Provide the [X, Y] coordinate of the cell's center where the given text is located.  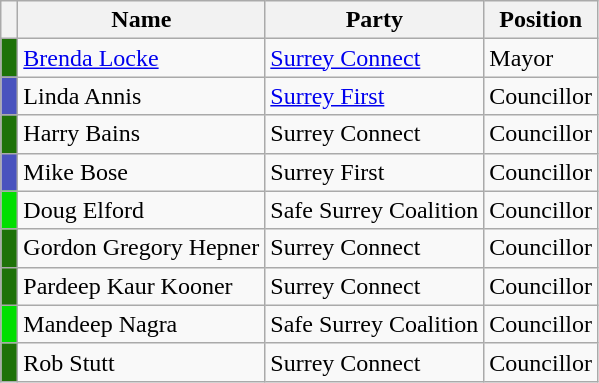
Linda Annis [142, 96]
Gordon Gregory Hepner [142, 248]
Brenda Locke [142, 58]
Doug Elford [142, 210]
Name [142, 20]
Rob Stutt [142, 362]
Harry Bains [142, 134]
Mike Bose [142, 172]
Mandeep Nagra [142, 324]
Pardeep Kaur Kooner [142, 286]
Mayor [541, 58]
Party [374, 20]
Position [541, 20]
